Pinpoint the cell where the given text exists, returning its [x, y] midpoint coordinate. 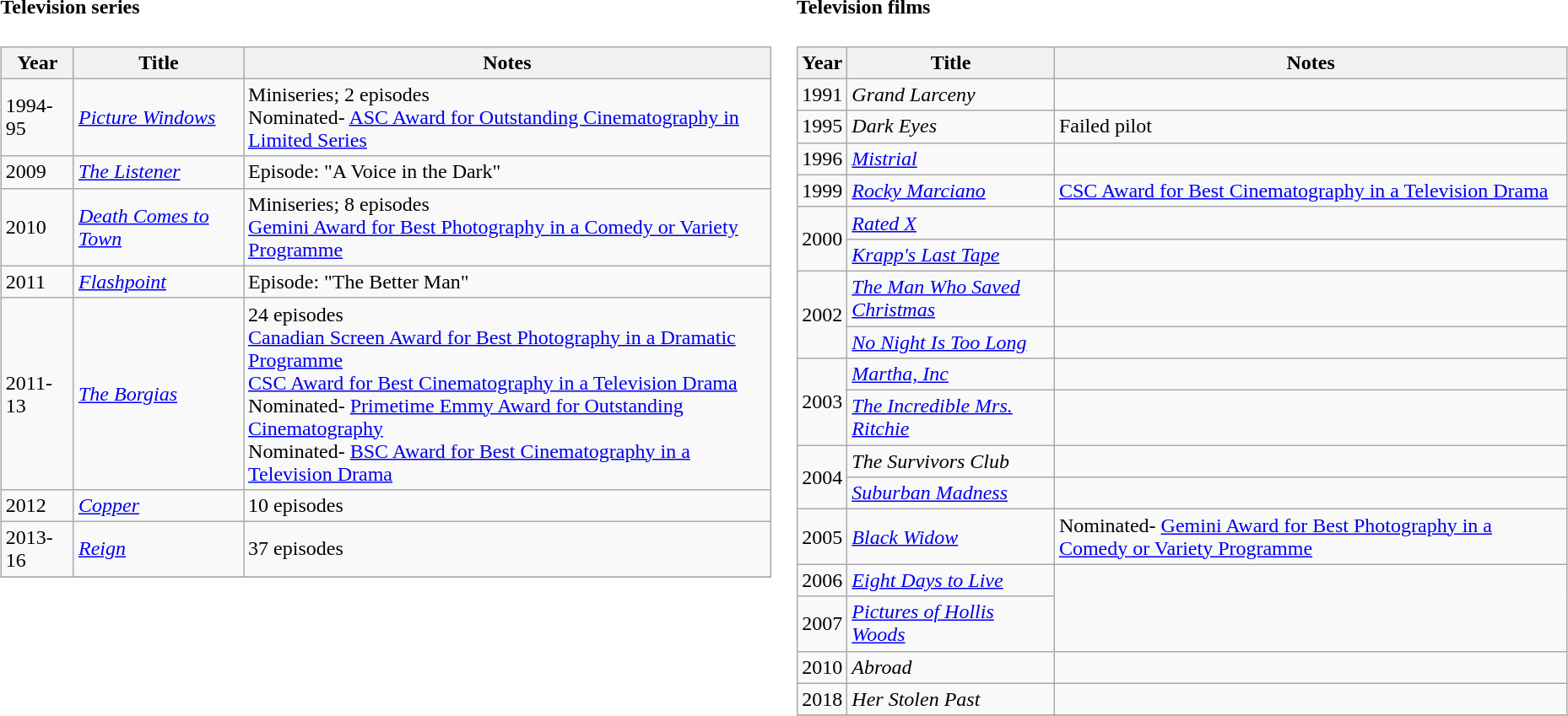
2009 [37, 172]
Rated X [951, 223]
Martha, Inc [951, 374]
Black Widow [951, 536]
2012 [37, 505]
The Listener [159, 172]
Episode: "The Better Man" [508, 282]
2003 [822, 401]
CSC Award for Best Cinematography in a Television Drama [1310, 191]
2002 [822, 314]
Grand Larceny [951, 94]
Krapp's Last Tape [951, 255]
Mistrial [951, 159]
1991 [822, 94]
Failed pilot [1310, 127]
Eight Days to Live [951, 580]
Picture Windows [159, 117]
37 episodes [508, 548]
1995 [822, 127]
Reign [159, 548]
2005 [822, 536]
2013-16 [37, 548]
Abroad [951, 667]
The Survivors Club [951, 461]
1996 [822, 159]
Pictures of Hollis Woods [951, 624]
Episode: "A Voice in the Dark" [508, 172]
2006 [822, 580]
Miniseries; 8 episodesGemini Award for Best Photography in a Comedy or Variety Programme [508, 227]
Copper [159, 505]
2011-13 [37, 393]
Rocky Marciano [951, 191]
Dark Eyes [951, 127]
2018 [822, 699]
The Man Who Saved Christmas [951, 299]
2007 [822, 624]
2011 [37, 282]
2000 [822, 239]
10 episodes [508, 505]
Her Stolen Past [951, 699]
Death Comes to Town [159, 227]
Suburban Madness [951, 493]
Miniseries; 2 episodesNominated- ASC Award for Outstanding Cinematography in Limited Series [508, 117]
Flashpoint [159, 282]
The Incredible Mrs. Ritchie [951, 418]
Nominated- Gemini Award for Best Photography in a Comedy or Variety Programme [1310, 536]
2004 [822, 477]
The Borgias [159, 393]
1994-95 [37, 117]
1999 [822, 191]
No Night Is Too Long [951, 342]
